Return [X, Y] of the center of cell containing provided text 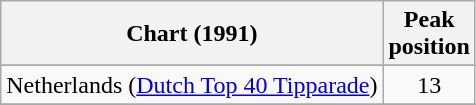
13 [429, 85]
Chart (1991) [192, 34]
Netherlands (Dutch Top 40 Tipparade) [192, 85]
Peakposition [429, 34]
